Determine the [x, y] coordinate at the center of the cell enclosing the given text.  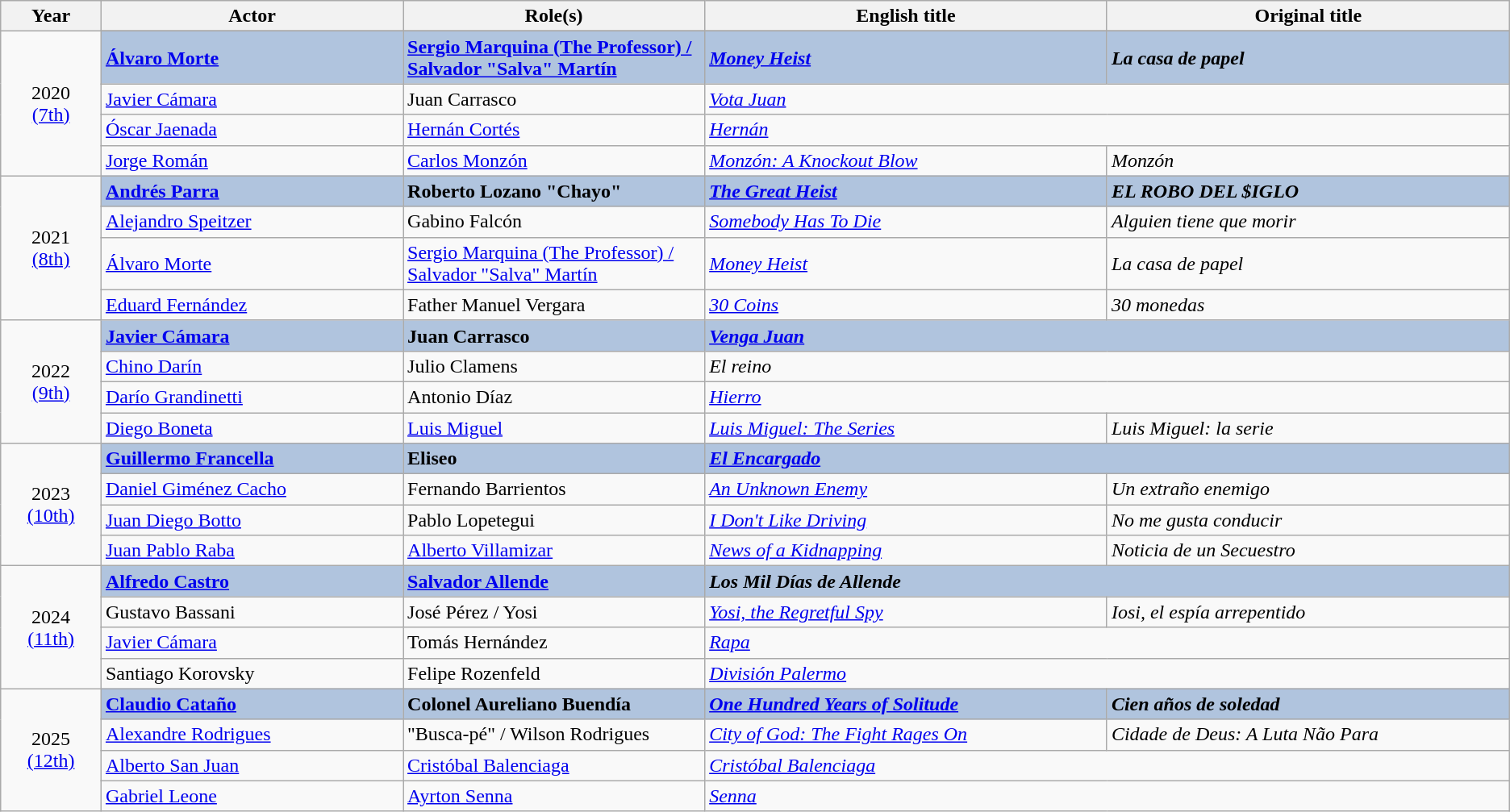
Óscar Jaenada [252, 130]
Actor [252, 16]
Juan Pablo Raba [252, 551]
Senna [1107, 796]
Year [52, 16]
Cidade de Deus: A Luta Não Para [1308, 735]
2023(10th) [52, 505]
Vota Juan [1107, 99]
Luis Miguel: The Series [907, 428]
Rapa [1107, 643]
Monzón: A Knockout Blow [907, 160]
Guillermo Francella [252, 459]
"Busca-pé" / Wilson Rodrigues [554, 735]
Alberto San Juan [252, 765]
Felipe Rozenfeld [554, 673]
2020(7th) [52, 103]
Pablo Lopetegui [554, 520]
Tomás Hernández [554, 643]
Luis Miguel [554, 428]
Fernando Barrientos [554, 489]
Colonel Aureliano Buendía [554, 704]
Alfredo Castro [252, 581]
One Hundred Years of Solitude [907, 704]
Carlos Monzón [554, 160]
Eliseo [554, 459]
News of a Kidnapping [907, 551]
Los Mil Días de Allende [1107, 581]
EL ROBO DEL $IGLO [1308, 191]
Original title [1308, 16]
Un extraño enemigo [1308, 489]
Alexandre Rodrigues [252, 735]
Roberto Lozano "Chayo" [554, 191]
2025(12th) [52, 750]
Hernán [1107, 130]
Juan Diego Botto [252, 520]
Jorge Román [252, 160]
An Unknown Enemy [907, 489]
Hierro [1107, 397]
Salvador Allende [554, 581]
Santiago Korovsky [252, 673]
Darío Grandinetti [252, 397]
Iosi, el espía arrepentido [1308, 612]
The Great Heist [907, 191]
Monzón [1308, 160]
Ayrton Senna [554, 796]
División Palermo [1107, 673]
El reino [1107, 366]
Daniel Giménez Cacho [252, 489]
30 monedas [1308, 305]
2021(8th) [52, 248]
Alguien tiene que morir [1308, 222]
No me gusta conducir [1308, 520]
Somebody Has To Die [907, 222]
English title [907, 16]
Gabino Falcón [554, 222]
Hernán Cortés [554, 130]
30 Coins [907, 305]
Andrés Parra [252, 191]
2022(9th) [52, 381]
City of God: The Fight Rages On [907, 735]
Venga Juan [1107, 335]
Julio Clamens [554, 366]
El Encargado [1107, 459]
Eduard Fernández [252, 305]
Claudio Cataño [252, 704]
Alberto Villamizar [554, 551]
Role(s) [554, 16]
Noticia de un Secuestro [1308, 551]
Luis Miguel: la serie [1308, 428]
Gustavo Bassani [252, 612]
Gabriel Leone [252, 796]
Father Manuel Vergara [554, 305]
Antonio Díaz [554, 397]
I Don't Like Driving [907, 520]
Chino Darín [252, 366]
2024(11th) [52, 627]
Alejandro Speitzer [252, 222]
José Pérez / Yosi [554, 612]
Yosi, the Regretful Spy [907, 612]
Diego Boneta [252, 428]
Cien años de soledad [1308, 704]
